Scan for the cell matching the given text and deliver its [x, y] coordinate at center. 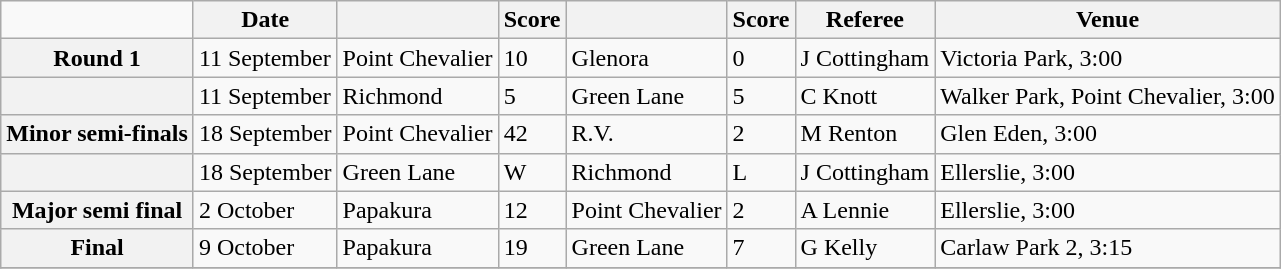
Victoria Park, 3:00 [1108, 58]
7 [761, 248]
Venue [1108, 20]
A Lennie [865, 210]
Final [98, 248]
Major semi final [98, 210]
G Kelly [865, 248]
Walker Park, Point Chevalier, 3:00 [1108, 96]
9 October [265, 248]
Carlaw Park 2, 3:15 [1108, 248]
12 [532, 210]
Round 1 [98, 58]
Glen Eden, 3:00 [1108, 134]
W [532, 172]
10 [532, 58]
Referee [865, 20]
42 [532, 134]
R.V. [646, 134]
Minor semi-finals [98, 134]
Glenora [646, 58]
0 [761, 58]
Date [265, 20]
C Knott [865, 96]
M Renton [865, 134]
L [761, 172]
19 [532, 248]
2 October [265, 210]
